Capture the cell that displays the provided text and extract its [X, Y] central coordinate. 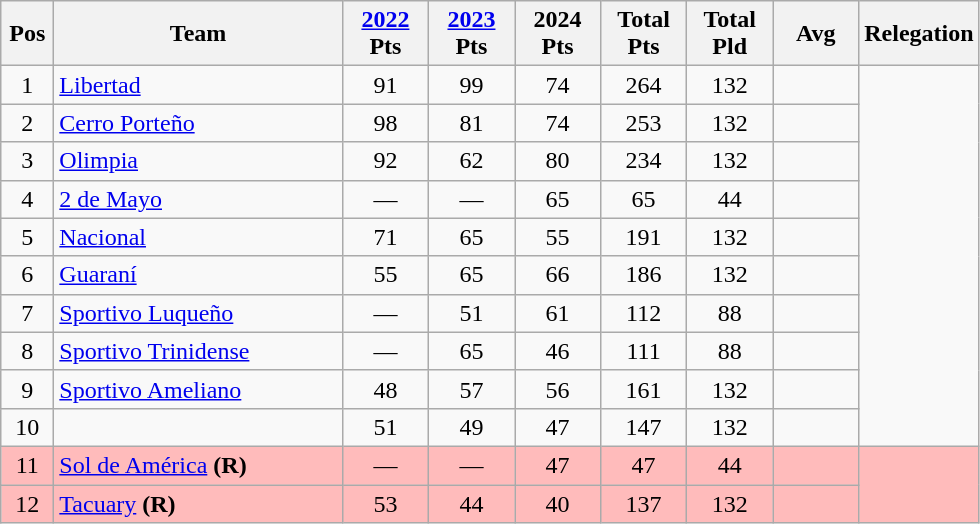
2022Pts [385, 34]
3 [28, 161]
6 [28, 275]
Libertad [198, 85]
81 [471, 123]
7 [28, 313]
99 [471, 85]
9 [28, 389]
66 [557, 275]
2 de Mayo [198, 199]
53 [385, 503]
Pos [28, 34]
56 [557, 389]
92 [385, 161]
Team [198, 34]
48 [385, 389]
147 [644, 427]
TotalPld [730, 34]
137 [644, 503]
49 [471, 427]
2024Pts [557, 34]
Relegation [919, 34]
234 [644, 161]
8 [28, 351]
111 [644, 351]
98 [385, 123]
TotalPts [644, 34]
40 [557, 503]
Sportivo Trinidense [198, 351]
57 [471, 389]
11 [28, 465]
Olimpia [198, 161]
112 [644, 313]
2023Pts [471, 34]
191 [644, 237]
253 [644, 123]
71 [385, 237]
12 [28, 503]
Cerro Porteño [198, 123]
Avg [816, 34]
Sol de América (R) [198, 465]
2 [28, 123]
1 [28, 85]
Tacuary (R) [198, 503]
Nacional [198, 237]
10 [28, 427]
61 [557, 313]
4 [28, 199]
80 [557, 161]
Sportivo Ameliano [198, 389]
161 [644, 389]
5 [28, 237]
91 [385, 85]
Sportivo Luqueño [198, 313]
62 [471, 161]
46 [557, 351]
264 [644, 85]
Guaraní [198, 275]
186 [644, 275]
